Output the [X, Y] coordinate of the center of the cell containing the given text.  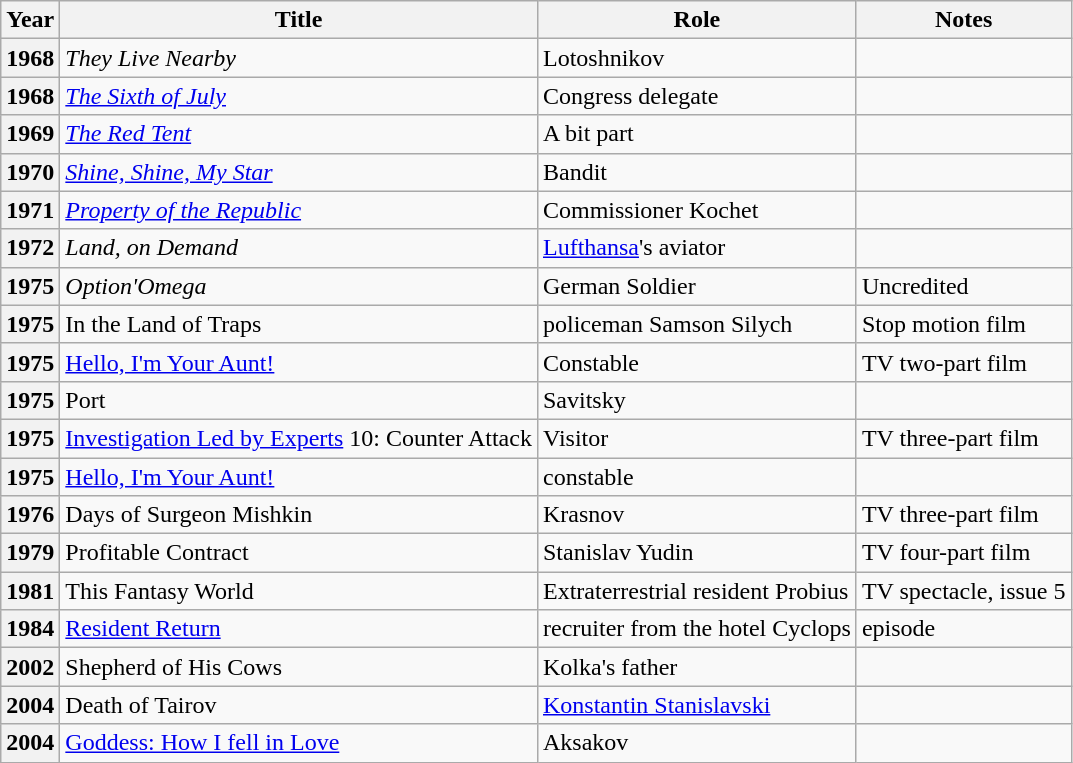
Role [696, 20]
Investigation Led by Experts 10: Counter Attack [299, 438]
Title [299, 20]
Uncredited [964, 286]
TV spectacle, issue 5 [964, 591]
Commissioner Kochet [696, 210]
Death of Tairov [299, 705]
Stanislav Yudin [696, 553]
Constable [696, 362]
Year [30, 20]
Visitor [696, 438]
Kolka's father [696, 667]
This Fantasy World [299, 591]
German Soldier [696, 286]
Port [299, 400]
Land, on Demand [299, 248]
Notes [964, 20]
Stop motion film [964, 324]
Resident Return [299, 629]
Congress delegate [696, 96]
episode [964, 629]
Krasnov [696, 515]
1972 [30, 248]
1984 [30, 629]
1981 [30, 591]
Lotoshnikov [696, 58]
TV two-part film [964, 362]
The Sixth of July [299, 96]
Option'Omega [299, 286]
constable [696, 477]
Extraterrestrial resident Probius [696, 591]
They Live Nearby [299, 58]
A bit part [696, 134]
Lufthansa's aviator [696, 248]
Profitable Contract [299, 553]
Aksakov [696, 743]
1971 [30, 210]
policeman Samson Silych [696, 324]
Property of the Republic [299, 210]
recruiter from the hotel Cyclops [696, 629]
In the Land of Traps [299, 324]
Shine, Shine, My Star [299, 172]
TV four-part film [964, 553]
1970 [30, 172]
1969 [30, 134]
1979 [30, 553]
Konstantin Stanislavski [696, 705]
Shepherd of His Cows [299, 667]
The Red Tent [299, 134]
Bandit [696, 172]
Days of Surgeon Mishkin [299, 515]
1976 [30, 515]
Savitsky [696, 400]
Goddess: How I fell in Love [299, 743]
2002 [30, 667]
